Return [x, y] of the center of cell containing provided text 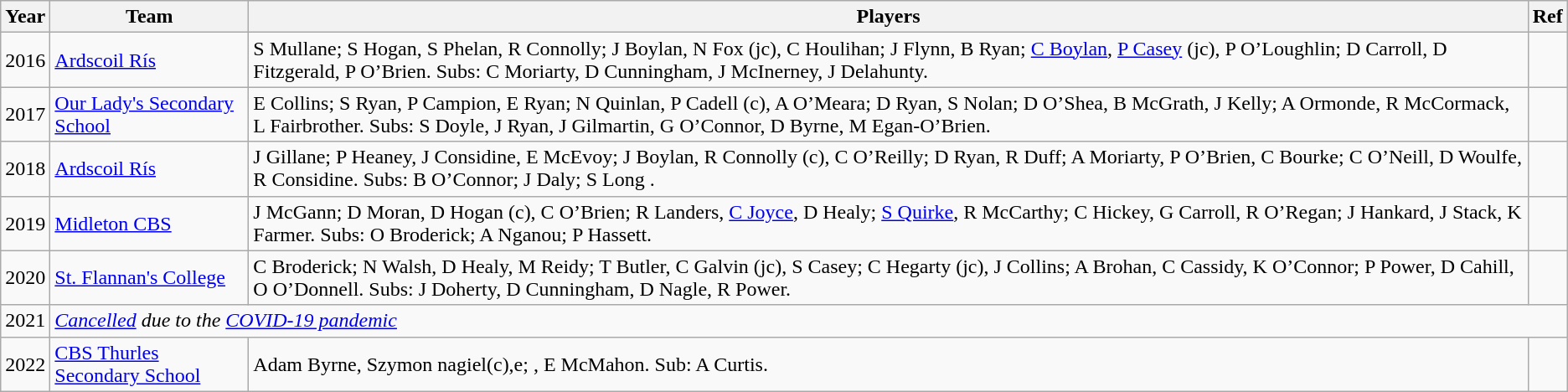
Ref [1548, 17]
Our Lady's Secondary School [149, 114]
Cancelled due to the COVID-19 pandemic [809, 321]
CBS Thurles Secondary School [149, 364]
Team [149, 17]
2016 [25, 60]
Midleton CBS [149, 223]
2018 [25, 169]
Year [25, 17]
Players [888, 17]
2019 [25, 223]
Adam Byrne, Szymon nagiel(c),e; , E McMahon. Sub: A Curtis. [888, 364]
2017 [25, 114]
2022 [25, 364]
2020 [25, 278]
2021 [25, 321]
St. Flannan's College [149, 278]
